Return (x, y) of the center of cell containing provided text 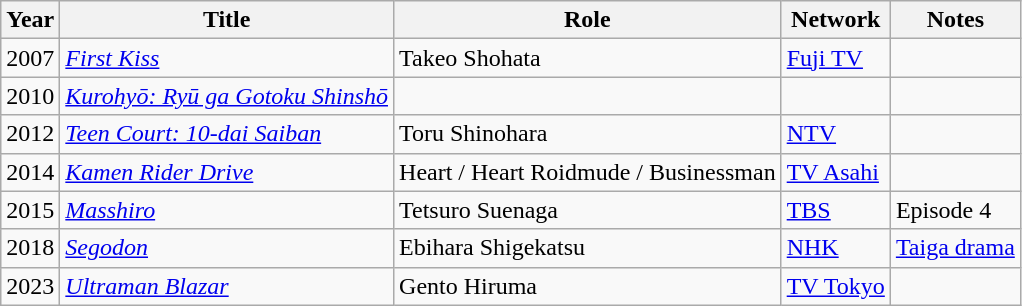
Heart / Heart Roidmude / Businessman (588, 172)
TBS (836, 210)
Ebihara Shigekatsu (588, 248)
2007 (30, 58)
Role (588, 20)
Network (836, 20)
Gento Hiruma (588, 286)
2018 (30, 248)
Kurohyō: Ryū ga Gotoku Shinshō (227, 96)
NHK (836, 248)
TV Tokyo (836, 286)
Fuji TV (836, 58)
Segodon (227, 248)
Toru Shinohara (588, 134)
TV Asahi (836, 172)
2014 (30, 172)
2015 (30, 210)
Title (227, 20)
Tetsuro Suenaga (588, 210)
Takeo Shohata (588, 58)
2012 (30, 134)
Notes (955, 20)
Year (30, 20)
2023 (30, 286)
Ultraman Blazar (227, 286)
Masshiro (227, 210)
Taiga drama (955, 248)
First Kiss (227, 58)
2010 (30, 96)
Teen Court: 10-dai Saiban (227, 134)
Kamen Rider Drive (227, 172)
Episode 4 (955, 210)
NTV (836, 134)
